Provide the (X, Y) coordinate of the cell's center where the given text is located.  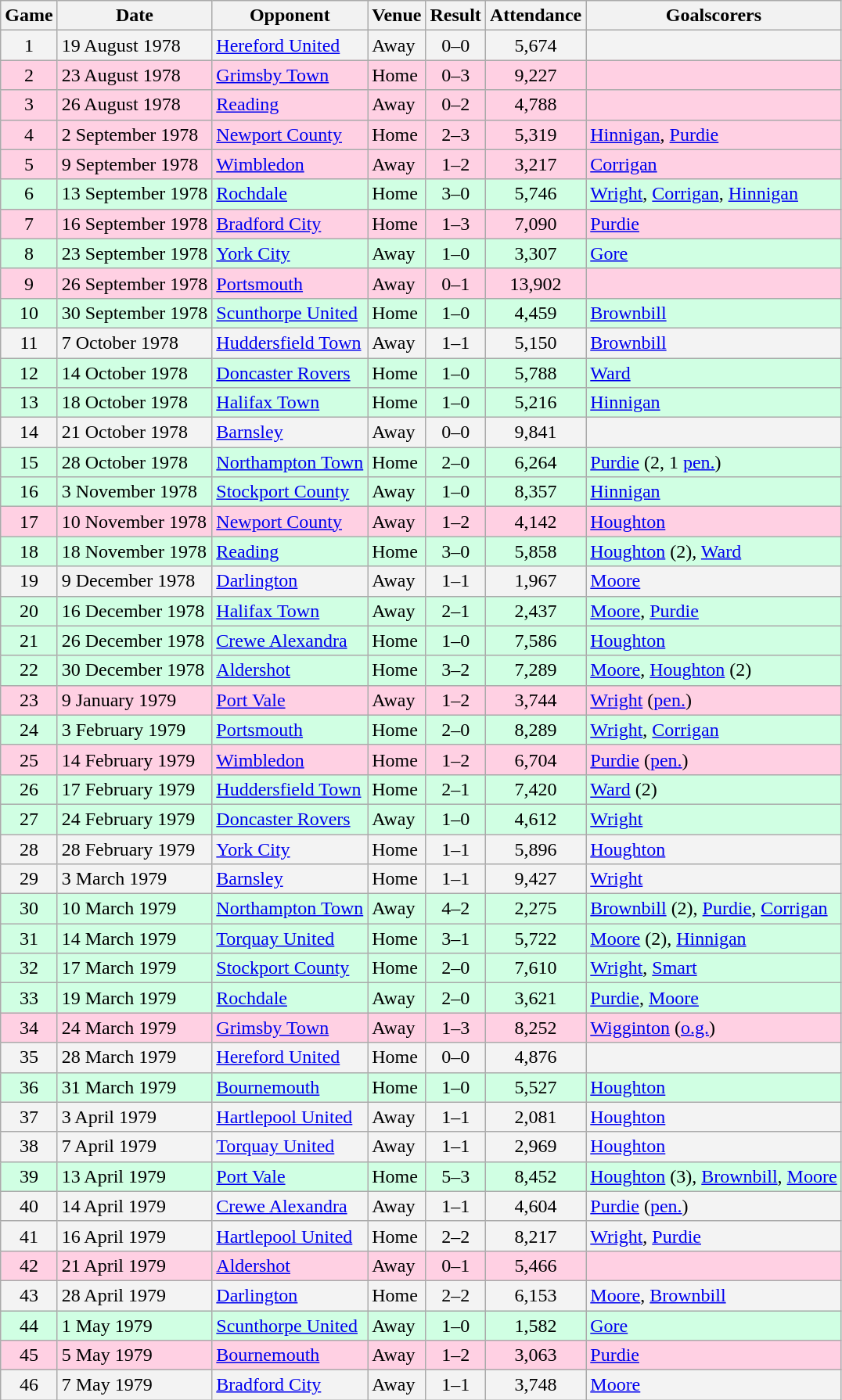
22 (29, 670)
7,420 (535, 789)
Goalscorers (714, 16)
Purdie (2, 1 pen.) (714, 462)
21 October 1978 (135, 433)
5,150 (535, 343)
0–3 (455, 75)
3,744 (535, 700)
Date (135, 16)
5,674 (535, 45)
Houghton (3), Brownbill, Moore (714, 1176)
6,704 (535, 759)
2,275 (535, 909)
2 (29, 75)
16 (29, 492)
31 (29, 939)
9,427 (535, 879)
34 (29, 1028)
6 (29, 194)
13 (29, 403)
Wright, Corrigan (714, 730)
45 (29, 1355)
5,319 (535, 135)
Wright (pen.) (714, 700)
5,788 (535, 373)
24 March 1979 (135, 1028)
4,876 (535, 1057)
Moore, Houghton (2) (714, 670)
5,896 (535, 849)
5,527 (535, 1087)
23 (29, 700)
4,459 (535, 313)
2–3 (455, 135)
Corrigan (714, 164)
9 December 1978 (135, 581)
21 (29, 641)
3–2 (455, 670)
Wright, Corrigan, Hinnigan (714, 194)
7,586 (535, 641)
44 (29, 1326)
19 March 1979 (135, 998)
23 August 1978 (135, 75)
12 (29, 373)
8,357 (535, 492)
10 (29, 313)
36 (29, 1087)
23 September 1978 (135, 253)
Ward (2) (714, 789)
13 September 1978 (135, 194)
17 March 1979 (135, 968)
4,142 (535, 522)
4,604 (535, 1206)
Result (455, 16)
13,902 (535, 283)
3 (29, 105)
7 May 1979 (135, 1385)
3 November 1978 (135, 492)
4,612 (535, 819)
10 March 1979 (135, 909)
0–2 (455, 105)
26 September 1978 (135, 283)
43 (29, 1295)
7,610 (535, 968)
6,264 (535, 462)
4 (29, 135)
1,967 (535, 581)
4–2 (455, 909)
38 (29, 1147)
26 (29, 789)
16 September 1978 (135, 224)
28 (29, 849)
30 September 1978 (135, 313)
18 (29, 551)
Hinnigan, Purdie (714, 135)
4,788 (535, 105)
35 (29, 1057)
1 (29, 45)
2 September 1978 (135, 135)
26 August 1978 (135, 105)
7 April 1979 (135, 1147)
Game (29, 16)
Attendance (535, 16)
5 May 1979 (135, 1355)
30 December 1978 (135, 670)
3 February 1979 (135, 730)
3 March 1979 (135, 879)
24 February 1979 (135, 819)
28 March 1979 (135, 1057)
18 November 1978 (135, 551)
39 (29, 1176)
31 March 1979 (135, 1087)
8,289 (535, 730)
Wright, Smart (714, 968)
7 (29, 224)
Moore, Brownbill (714, 1295)
5,722 (535, 939)
3,307 (535, 253)
13 April 1979 (135, 1176)
33 (29, 998)
3 April 1979 (135, 1117)
5,466 (535, 1265)
2,969 (535, 1147)
8,252 (535, 1028)
8,452 (535, 1176)
19 August 1978 (135, 45)
28 April 1979 (135, 1295)
5 (29, 164)
14 April 1979 (135, 1206)
8 (29, 253)
27 (29, 819)
24 (29, 730)
3,217 (535, 164)
16 April 1979 (135, 1236)
8,217 (535, 1236)
5–3 (455, 1176)
42 (29, 1265)
5,216 (535, 403)
25 (29, 759)
14 February 1979 (135, 759)
28 October 1978 (135, 462)
18 October 1978 (135, 403)
14 October 1978 (135, 373)
6,153 (535, 1295)
5,858 (535, 551)
46 (29, 1385)
1 May 1979 (135, 1326)
11 (29, 343)
Brownbill (2), Purdie, Corrigan (714, 909)
3–1 (455, 939)
14 (29, 433)
Ward (714, 373)
14 March 1979 (135, 939)
9 (29, 283)
Moore (2), Hinnigan (714, 939)
16 December 1978 (135, 611)
3,748 (535, 1385)
3,621 (535, 998)
21 April 1979 (135, 1265)
Moore, Purdie (714, 611)
7,289 (535, 670)
26 December 1978 (135, 641)
9,227 (535, 75)
9,841 (535, 433)
30 (29, 909)
Wigginton (o.g.) (714, 1028)
Purdie, Moore (714, 998)
7 October 1978 (135, 343)
17 (29, 522)
Opponent (290, 16)
20 (29, 611)
28 February 1979 (135, 849)
2,081 (535, 1117)
3,063 (535, 1355)
Houghton (2), Ward (714, 551)
10 November 1978 (135, 522)
29 (29, 879)
19 (29, 581)
17 February 1979 (135, 789)
9 January 1979 (135, 700)
2,437 (535, 611)
Venue (397, 16)
7,090 (535, 224)
40 (29, 1206)
15 (29, 462)
9 September 1978 (135, 164)
32 (29, 968)
37 (29, 1117)
5,746 (535, 194)
Wright, Purdie (714, 1236)
1,582 (535, 1326)
41 (29, 1236)
